Provide the (x, y) coordinate of the cell's center where the given text is located.  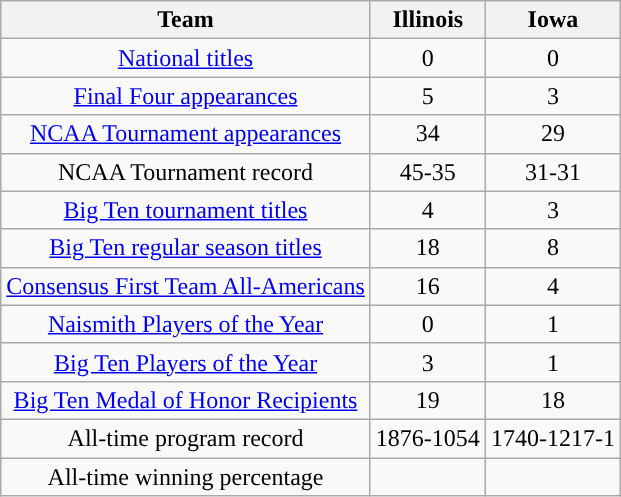
Big Ten Medal of Honor Recipients (186, 400)
29 (552, 134)
All-time program record (186, 438)
Illinois (428, 20)
Consensus First Team All-Americans (186, 286)
5 (428, 96)
45-35 (428, 172)
34 (428, 134)
31-31 (552, 172)
Big Ten Players of the Year (186, 362)
16 (428, 286)
1876-1054 (428, 438)
Big Ten tournament titles (186, 210)
Big Ten regular season titles (186, 248)
NCAA Tournament record (186, 172)
19 (428, 400)
NCAA Tournament appearances (186, 134)
Iowa (552, 20)
8 (552, 248)
Final Four appearances (186, 96)
Naismith Players of the Year (186, 324)
Team (186, 20)
All-time winning percentage (186, 477)
1740-1217-1 (552, 438)
National titles (186, 58)
